For the text-containing cell, return its midpoint in (x, y) coordinate format. 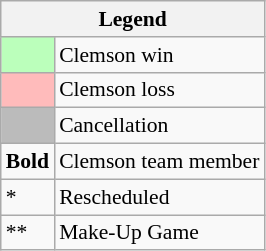
Bold (28, 162)
Clemson win (159, 55)
Rescheduled (159, 197)
Make-Up Game (159, 233)
** (28, 233)
Cancellation (159, 126)
* (28, 197)
Clemson loss (159, 90)
Clemson team member (159, 162)
Legend (133, 19)
